Determine the [X, Y] coordinate at the center of the cell enclosing the given text.  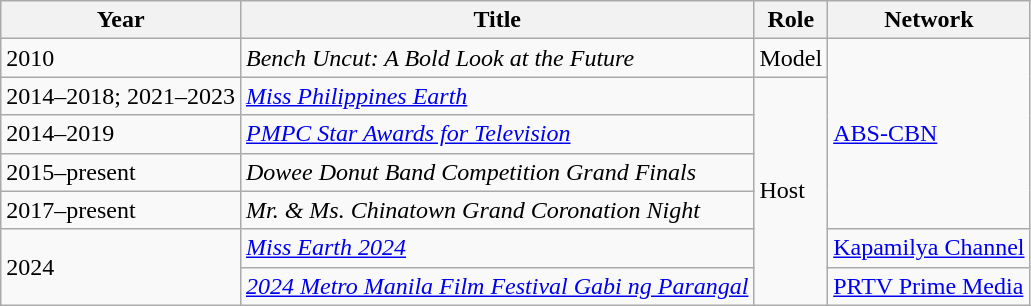
2024 [121, 267]
Host [791, 191]
Title [496, 20]
PMPC Star Awards for Television [496, 134]
Kapamilya Channel [929, 248]
Mr. & Ms. Chinatown Grand Coronation Night [496, 210]
Model [791, 58]
Network [929, 20]
Year [121, 20]
Bench Uncut: A Bold Look at the Future [496, 58]
Dowee Donut Band Competition Grand Finals [496, 172]
2014–2019 [121, 134]
2024 Metro Manila Film Festival Gabi ng Parangal [496, 286]
Role [791, 20]
2010 [121, 58]
2014–2018; 2021–2023 [121, 96]
2017–present [121, 210]
2015–present [121, 172]
Miss Earth 2024 [496, 248]
ABS-CBN [929, 134]
Miss Philippines Earth [496, 96]
PRTV Prime Media [929, 286]
